Provide the [x, y] coordinate of the cell's center where the given text is located.  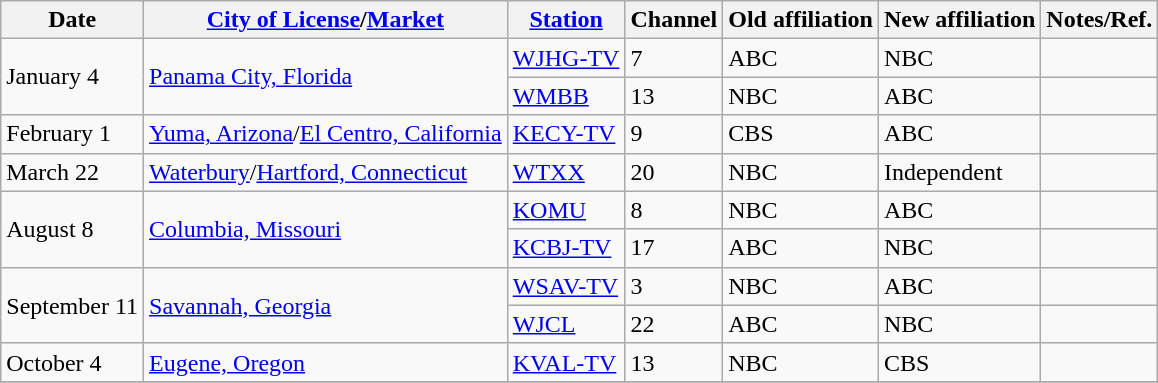
September 11 [72, 305]
Notes/Ref. [1100, 20]
City of License/Market [326, 20]
Savannah, Georgia [326, 305]
WSAV-TV [566, 286]
New affiliation [959, 20]
Waterbury/Hartford, Connecticut [326, 172]
WJCL [566, 324]
January 4 [72, 77]
WJHG-TV [566, 58]
KVAL-TV [566, 362]
August 8 [72, 229]
Columbia, Missouri [326, 229]
Panama City, Florida [326, 77]
February 1 [72, 134]
Yuma, Arizona/El Centro, California [326, 134]
Station [566, 20]
KECY-TV [566, 134]
KCBJ-TV [566, 248]
Eugene, Oregon [326, 362]
20 [674, 172]
March 22 [72, 172]
WMBB [566, 96]
October 4 [72, 362]
Channel [674, 20]
8 [674, 210]
17 [674, 248]
3 [674, 286]
Independent [959, 172]
KOMU [566, 210]
Old affiliation [801, 20]
7 [674, 58]
9 [674, 134]
22 [674, 324]
Date [72, 20]
WTXX [566, 172]
